Detect which cell encompasses the target text, then output its [x, y] center coordinate. 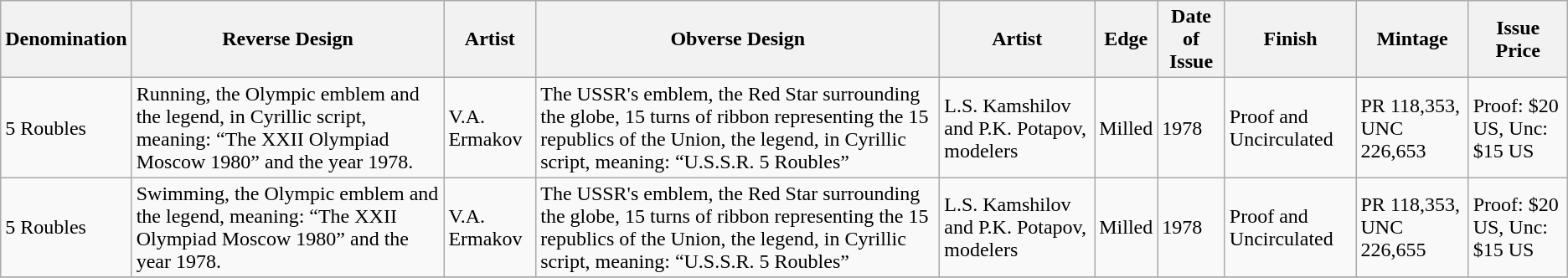
Reverse Design [288, 39]
Obverse Design [738, 39]
Date of Issue [1191, 39]
Swimming, the Olympic emblem and the legend, meaning: “The XXII Olympiad Moscow 1980” and the year 1978. [288, 228]
Denomination [66, 39]
Running, the Olympic emblem and the legend, in Cyrillic script, meaning: “The XXII Olympiad Moscow 1980” and the year 1978. [288, 127]
Mintage [1412, 39]
Edge [1126, 39]
PR 118,353, UNC 226,655 [1412, 228]
PR 118,353, UNC 226,653 [1412, 127]
Issue Price [1518, 39]
Finish [1290, 39]
